Scan for the cell matching the given text and deliver its [x, y] coordinate at center. 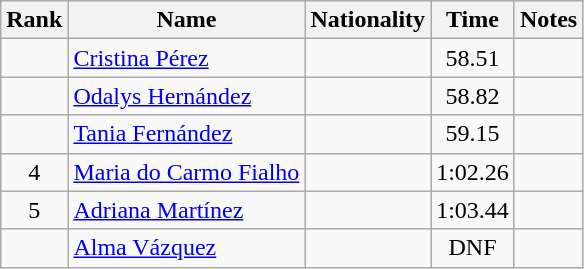
Alma Vázquez [186, 248]
Name [186, 20]
Cristina Pérez [186, 58]
Nationality [368, 20]
58.82 [473, 96]
4 [34, 172]
Notes [548, 20]
58.51 [473, 58]
Adriana Martínez [186, 210]
Rank [34, 20]
DNF [473, 248]
5 [34, 210]
Tania Fernández [186, 134]
59.15 [473, 134]
Time [473, 20]
1:03.44 [473, 210]
Odalys Hernández [186, 96]
Maria do Carmo Fialho [186, 172]
1:02.26 [473, 172]
